Determine the [X, Y] coordinate at the center of the cell enclosing the given text.  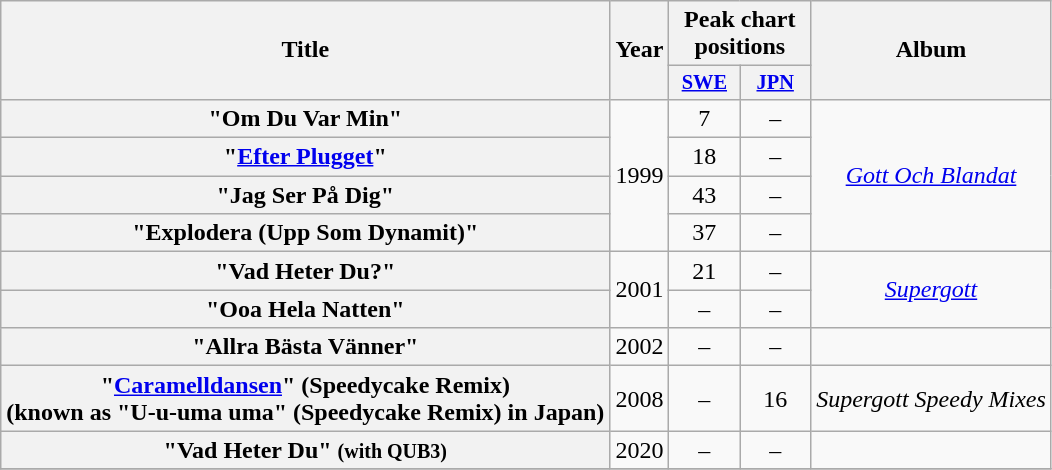
Album [932, 50]
Supergott Speedy Mixes [932, 398]
16 [776, 398]
"Efter Plugget" [306, 157]
"Vad Heter Du" (with QUB3) [306, 450]
2020 [640, 450]
1999 [640, 175]
Title [306, 50]
Gott Och Blandat [932, 175]
18 [704, 157]
JPN [776, 83]
21 [704, 271]
Supergott [932, 290]
Year [640, 50]
SWE [704, 83]
Peak chart positions [740, 34]
7 [704, 118]
2002 [640, 347]
2008 [640, 398]
37 [704, 233]
"Allra Bästa Vänner" [306, 347]
"Ooa Hela Natten" [306, 309]
43 [704, 195]
2001 [640, 290]
"Om Du Var Min" [306, 118]
"Explodera (Upp Som Dynamit)" [306, 233]
"Jag Ser På Dig" [306, 195]
"Vad Heter Du?" [306, 271]
"Caramelldansen" (Speedycake Remix)(known as "U-u-uma uma" (Speedycake Remix) in Japan) [306, 398]
